Output the (X, Y) coordinate of the center of the cell containing the given text.  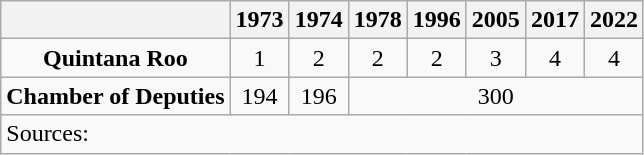
1996 (436, 20)
Quintana Roo (116, 58)
1978 (378, 20)
194 (260, 96)
Chamber of Deputies (116, 96)
Sources: (322, 134)
1973 (260, 20)
2005 (496, 20)
300 (496, 96)
1974 (318, 20)
3 (496, 58)
2017 (554, 20)
196 (318, 96)
1 (260, 58)
2022 (614, 20)
